From the cell containing the given text, extract its center point as [X, Y] coordinate. 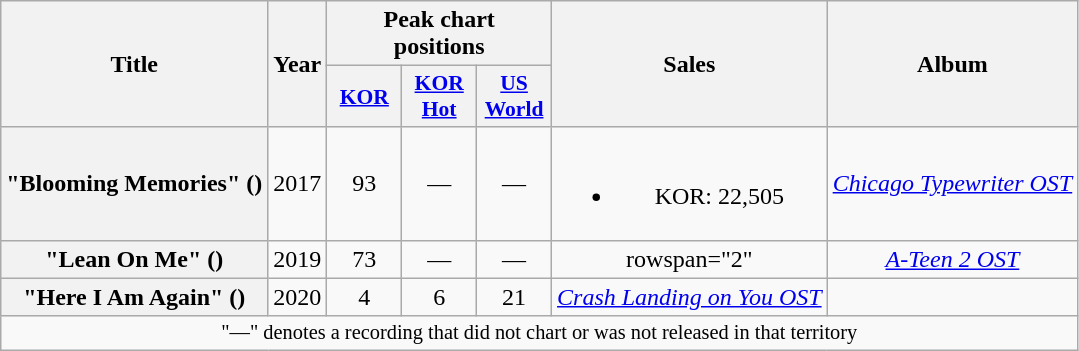
2020 [298, 297]
KOR [364, 96]
21 [514, 297]
2019 [298, 259]
"Here I Am Again" () [134, 297]
Crash Landing on You OST [690, 297]
Peak chartpositions [440, 34]
73 [364, 259]
2017 [298, 184]
93 [364, 184]
USWorld [514, 96]
KORHot [440, 96]
Year [298, 64]
4 [364, 297]
"Lean On Me" () [134, 259]
Sales [690, 64]
KOR: 22,505 [690, 184]
6 [440, 297]
Album [952, 64]
rowspan="2" [690, 259]
"—" denotes a recording that did not chart or was not released in that territory [540, 333]
"Blooming Memories" () [134, 184]
Title [134, 64]
Chicago Typewriter OST [952, 184]
A-Teen 2 OST [952, 259]
